Return (x, y) of the center of cell containing provided text 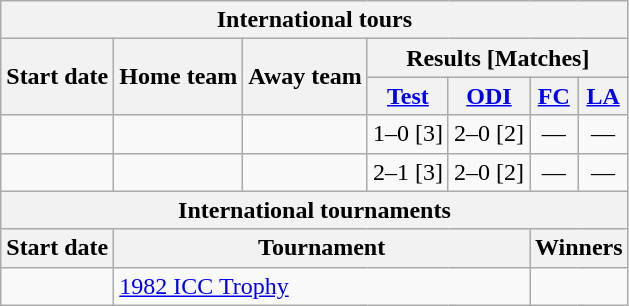
1–0 [3] (408, 134)
International tours (314, 20)
ODI (488, 96)
Home team (178, 77)
Winners (580, 248)
Tournament (322, 248)
Results [Matches] (498, 58)
Test (408, 96)
FC (554, 96)
1982 ICC Trophy (322, 286)
2–1 [3] (408, 172)
LA (603, 96)
International tournaments (314, 210)
Away team (306, 77)
